Extract the (X, Y) coordinate from the center of the cell holding the provided text.  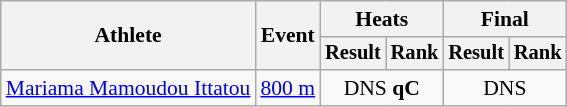
Event (288, 36)
DNS qC (382, 88)
Heats (382, 19)
800 m (288, 88)
Mariama Mamoudou Ittatou (128, 88)
DNS (504, 88)
Athlete (128, 36)
Final (504, 19)
